Capture the cell that displays the provided text and extract its [X, Y] central coordinate. 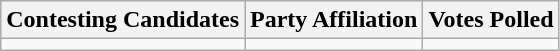
Party Affiliation [334, 20]
Votes Polled [491, 20]
Contesting Candidates [123, 20]
